Scan for the cell matching the given text and deliver its (x, y) coordinate at center. 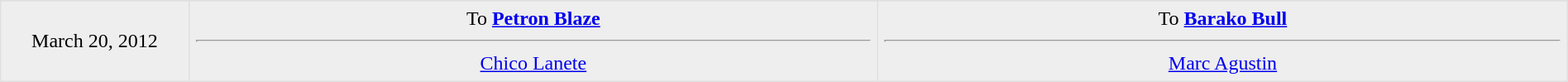
March 20, 2012 (94, 41)
To Barako BullMarc Agustin (1223, 41)
To Petron BlazeChico Lanete (533, 41)
